Identify which cell holds the provided text, then report its (X, Y) central coordinate. 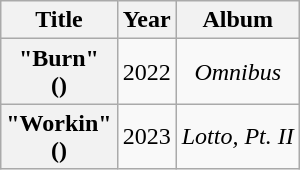
Title (59, 20)
2023 (146, 136)
"Burn"() (59, 72)
Year (146, 20)
2022 (146, 72)
Lotto, Pt. II (238, 136)
Album (238, 20)
Omnibus (238, 72)
"Workin"() (59, 136)
